Return [x, y] of the center of cell containing provided text 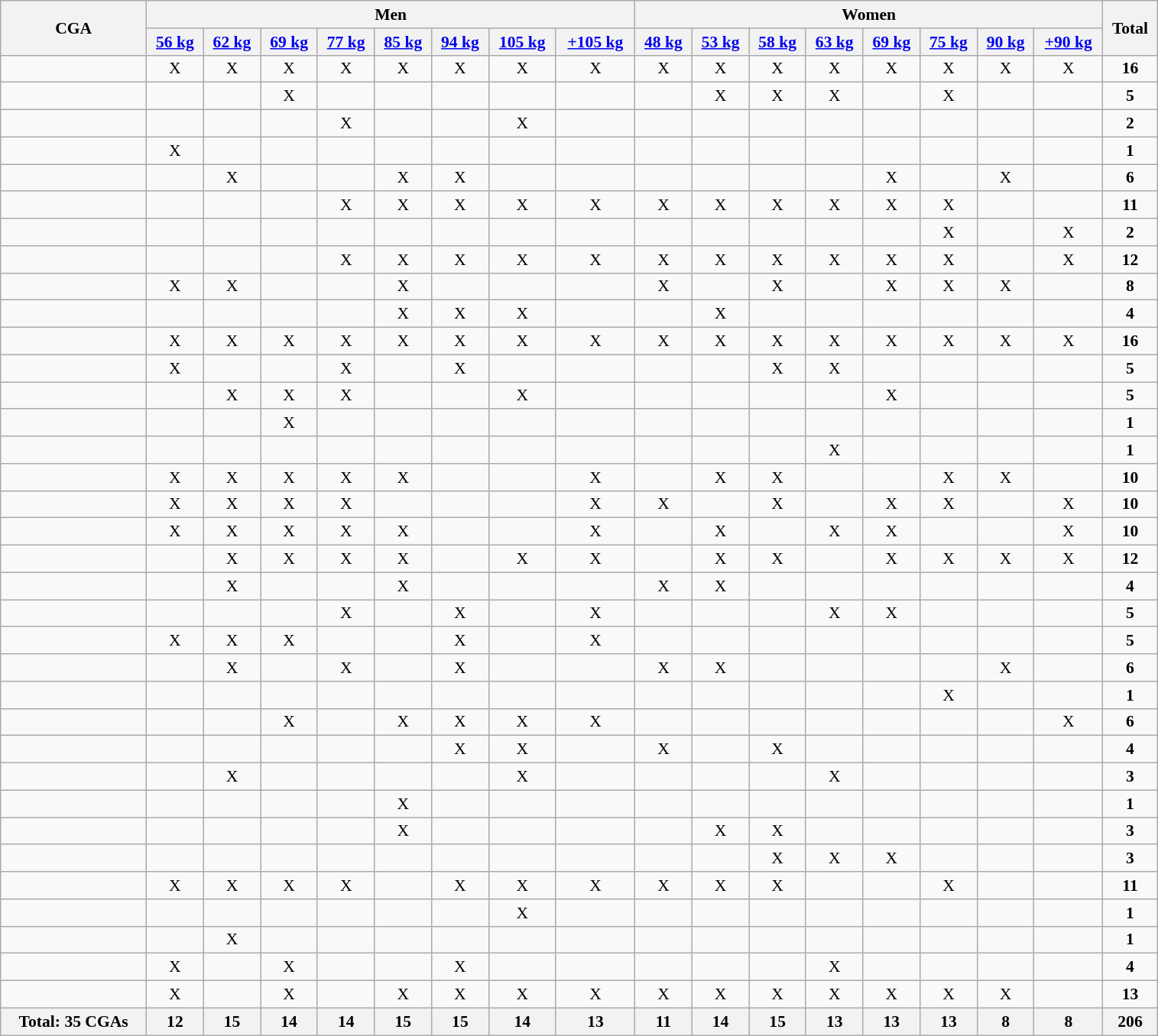
56 kg [176, 42]
58 kg [778, 42]
206 [1130, 1021]
Men [391, 15]
48 kg [663, 42]
77 kg [345, 42]
+90 kg [1069, 42]
Total [1130, 28]
CGA [73, 28]
105 kg [522, 42]
53 kg [720, 42]
62 kg [232, 42]
+105 kg [595, 42]
Total: 35 CGAs [73, 1021]
90 kg [1006, 42]
85 kg [404, 42]
94 kg [460, 42]
Women [869, 15]
63 kg [835, 42]
75 kg [949, 42]
